Extract the [x, y] coordinate from the center of the cell holding the provided text.  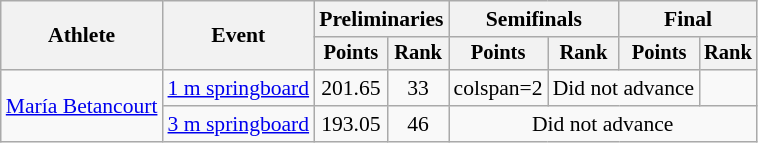
193.05 [351, 124]
3 m springboard [239, 124]
Preliminaries [381, 19]
Semifinals [534, 19]
María Betancourt [82, 106]
201.65 [351, 88]
colspan=2 [498, 88]
Athlete [82, 36]
33 [418, 88]
1 m springboard [239, 88]
Event [239, 36]
Final [688, 19]
46 [418, 124]
